Search for the cell housing the specified text and yield its (x, y) center coordinate. 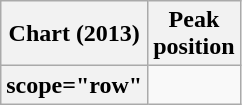
scope="row" (74, 85)
Peakposition (194, 34)
Chart (2013) (74, 34)
